Identify which cell holds the provided text, then report its [X, Y] central coordinate. 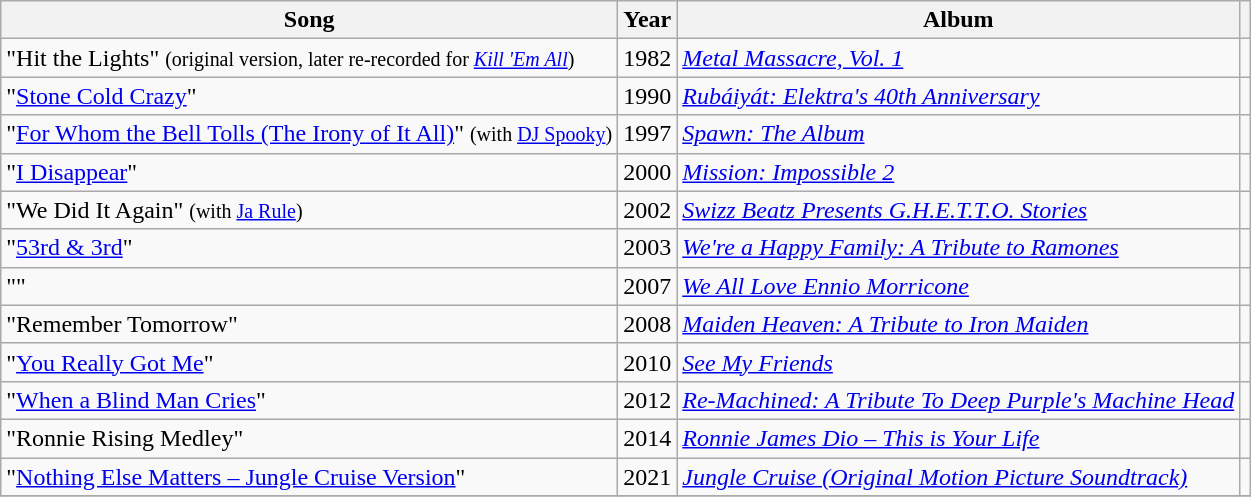
2014 [648, 438]
1982 [648, 58]
We're a Happy Family: A Tribute to Ramones [958, 248]
Maiden Heaven: A Tribute to Iron Maiden [958, 324]
Re-Machined: A Tribute To Deep Purple's Machine Head [958, 400]
Ronnie James Dio – This is Your Life [958, 438]
2012 [648, 400]
"You Really Got Me" [310, 362]
2000 [648, 172]
"" [310, 286]
We All Love Ennio Morricone [958, 286]
Swizz Beatz Presents G.H.E.T.T.O. Stories [958, 210]
"53rd & 3rd" [310, 248]
Year [648, 20]
"Ronnie Rising Medley" [310, 438]
Song [310, 20]
Rubáiyát: Elektra's 40th Anniversary [958, 96]
"For Whom the Bell Tolls (The Irony of It All)" (with DJ Spooky) [310, 134]
1990 [648, 96]
2007 [648, 286]
Album [958, 20]
Spawn: The Album [958, 134]
Jungle Cruise (Original Motion Picture Soundtrack) [958, 477]
"We Did It Again" (with Ja Rule) [310, 210]
"Remember Tomorrow" [310, 324]
"Nothing Else Matters – Jungle Cruise Version" [310, 477]
2010 [648, 362]
"When a Blind Man Cries" [310, 400]
2003 [648, 248]
1997 [648, 134]
Mission: Impossible 2 [958, 172]
"I Disappear" [310, 172]
"Stone Cold Crazy" [310, 96]
2021 [648, 477]
"Hit the Lights" (original version, later re-recorded for Kill 'Em All) [310, 58]
2002 [648, 210]
2008 [648, 324]
Metal Massacre, Vol. 1 [958, 58]
See My Friends [958, 362]
